Output the (x, y) coordinate of the center of the cell containing the given text.  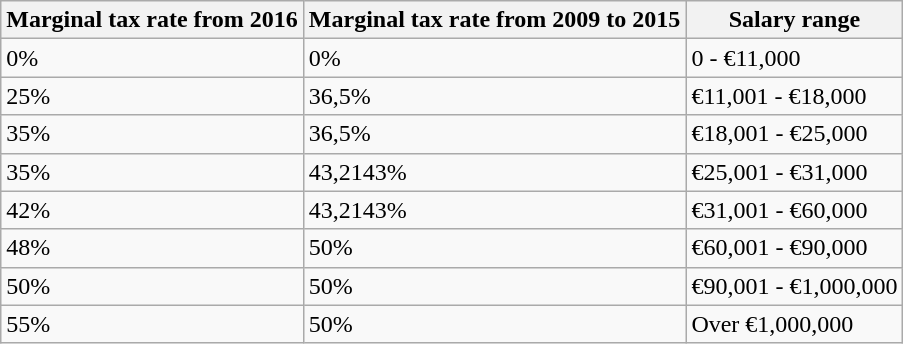
55% (152, 324)
Marginal tax rate from 2016 (152, 20)
Salary range (794, 20)
0 - €11,000 (794, 58)
€11,001 - €18,000 (794, 96)
Over €1,000,000 (794, 324)
€25,001 - €31,000 (794, 172)
€60,001 - €90,000 (794, 248)
€90,001 - €1,000,000 (794, 286)
48% (152, 248)
Marginal tax rate from 2009 to 2015 (494, 20)
€31,001 - €60,000 (794, 210)
42% (152, 210)
25% (152, 96)
€18,001 - €25,000 (794, 134)
